Pinpoint the cell where the given text exists, returning its [X, Y] midpoint coordinate. 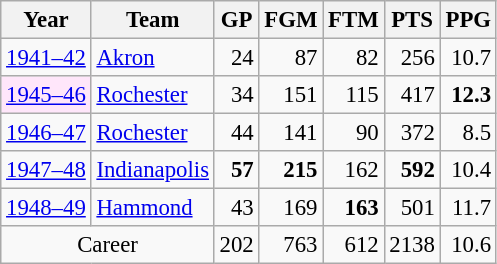
169 [291, 208]
87 [291, 58]
501 [412, 208]
PPG [468, 20]
FTM [354, 20]
Indianapolis [152, 170]
162 [354, 170]
8.5 [468, 133]
Team [152, 20]
Year [46, 20]
256 [412, 58]
10.4 [468, 170]
151 [291, 95]
12.3 [468, 95]
FGM [291, 20]
1945–46 [46, 95]
592 [412, 170]
1946–47 [46, 133]
82 [354, 58]
Career [108, 245]
417 [412, 95]
10.7 [468, 58]
141 [291, 133]
90 [354, 133]
Hammond [152, 208]
11.7 [468, 208]
1948–49 [46, 208]
202 [236, 245]
163 [354, 208]
115 [354, 95]
43 [236, 208]
1947–48 [46, 170]
763 [291, 245]
1941–42 [46, 58]
24 [236, 58]
GP [236, 20]
215 [291, 170]
44 [236, 133]
2138 [412, 245]
57 [236, 170]
10.6 [468, 245]
34 [236, 95]
PTS [412, 20]
372 [412, 133]
Akron [152, 58]
612 [354, 245]
